Pinpoint the cell where the given text exists, returning its (x, y) midpoint coordinate. 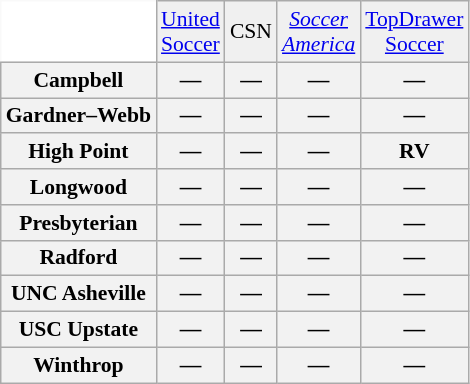
Campbell (78, 80)
Winthrop (78, 365)
USC Upstate (78, 330)
SoccerAmerica (318, 32)
Longwood (78, 187)
Gardner–Webb (78, 116)
RV (414, 152)
UNC Asheville (78, 294)
CSN (251, 32)
UnitedSoccer (190, 32)
High Point (78, 152)
Presbyterian (78, 223)
Radford (78, 258)
TopDrawerSoccer (414, 32)
